Search for the cell housing the specified text and yield its [X, Y] center coordinate. 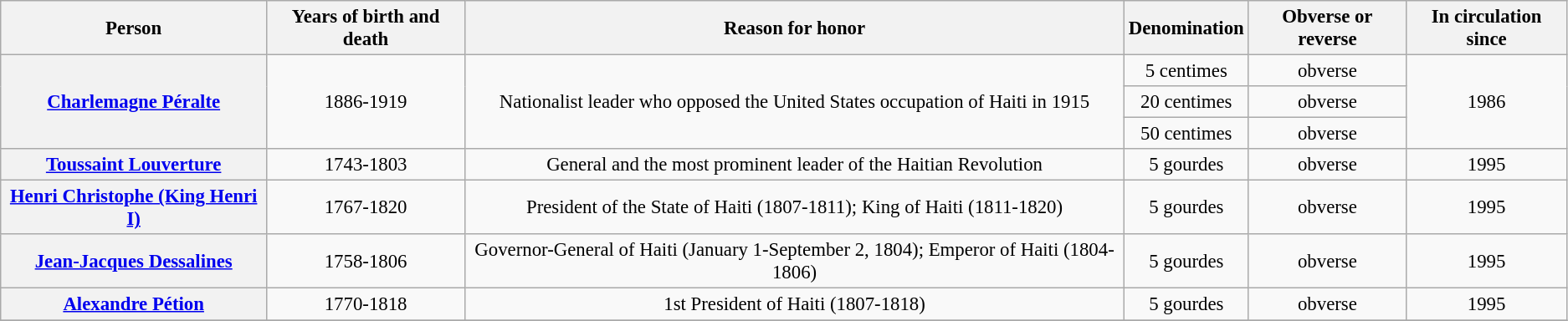
1986 [1487, 102]
President of the State of Haiti (1807-1811); King of Haiti (1811-1820) [795, 207]
1743-1803 [366, 165]
Jean-Jacques Dessalines [134, 261]
Charlemagne Péralte [134, 102]
In circulation since [1487, 28]
Reason for honor [795, 28]
Person [134, 28]
1st President of Haiti (1807-1818) [795, 304]
Toussaint Louverture [134, 165]
Obverse or reverse [1327, 28]
Alexandre Pétion [134, 304]
1770-1818 [366, 304]
Years of birth and death [366, 28]
5 centimes [1186, 71]
Governor-General of Haiti (January 1-September 2, 1804); Emperor of Haiti (1804-1806) [795, 261]
1886-1919 [366, 102]
1758-1806 [366, 261]
50 centimes [1186, 134]
20 centimes [1186, 102]
1767-1820 [366, 207]
Denomination [1186, 28]
Nationalist leader who opposed the United States occupation of Haiti in 1915 [795, 102]
General and the most prominent leader of the Haitian Revolution [795, 165]
Henri Christophe (King Henri I) [134, 207]
